Identify which cell holds the provided text, then report its [x, y] central coordinate. 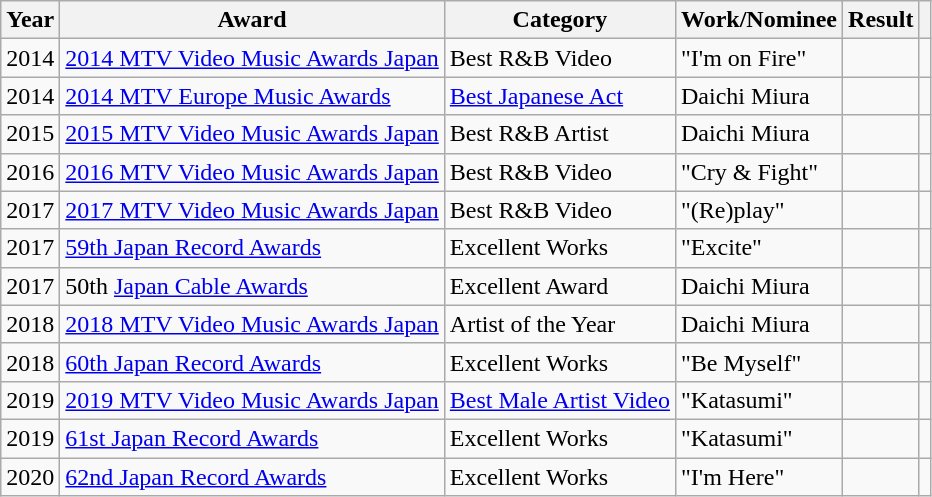
"I'm Here" [758, 477]
Best Male Artist Video [560, 400]
61st Japan Record Awards [252, 438]
"Cry & Fight" [758, 172]
2016 [30, 172]
2015 [30, 134]
2016 MTV Video Music Awards Japan [252, 172]
50th Japan Cable Awards [252, 286]
62nd Japan Record Awards [252, 477]
"Excite" [758, 248]
Year [30, 20]
Category [560, 20]
Artist of the Year [560, 324]
60th Japan Record Awards [252, 362]
2014 MTV Video Music Awards Japan [252, 58]
"I'm on Fire" [758, 58]
"(Re)play" [758, 210]
Best Japanese Act [560, 96]
2019 MTV Video Music Awards Japan [252, 400]
Excellent Award [560, 286]
Award [252, 20]
Best R&B Artist [560, 134]
2014 MTV Europe Music Awards [252, 96]
2015 MTV Video Music Awards Japan [252, 134]
59th Japan Record Awards [252, 248]
2018 MTV Video Music Awards Japan [252, 324]
2017 MTV Video Music Awards Japan [252, 210]
"Be Myself" [758, 362]
2020 [30, 477]
Work/Nominee [758, 20]
Result [881, 20]
